For the text-containing cell, return its midpoint in [x, y] coordinate format. 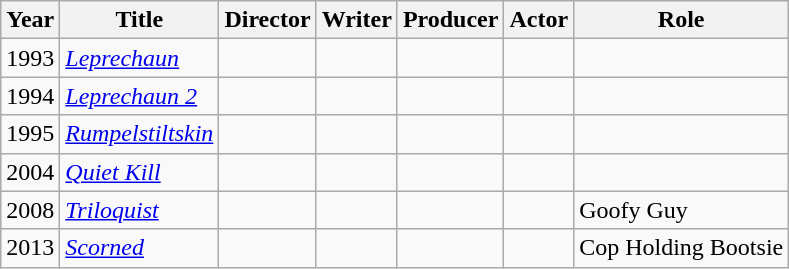
Triloquist [140, 210]
Actor [539, 20]
Quiet Kill [140, 172]
2013 [30, 248]
1993 [30, 58]
1994 [30, 96]
Scorned [140, 248]
Cop Holding Bootsie [682, 248]
Producer [450, 20]
2004 [30, 172]
Writer [356, 20]
1995 [30, 134]
Leprechaun [140, 58]
Role [682, 20]
Title [140, 20]
Director [268, 20]
Leprechaun 2 [140, 96]
2008 [30, 210]
Year [30, 20]
Goofy Guy [682, 210]
Rumpelstiltskin [140, 134]
